Capture the cell that displays the provided text and extract its [X, Y] central coordinate. 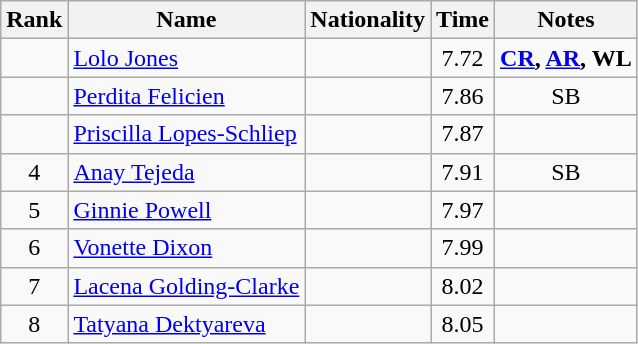
7.91 [463, 172]
Tatyana Dektyareva [186, 324]
7.86 [463, 96]
CR, AR, WL [566, 58]
7.87 [463, 134]
4 [34, 172]
7.72 [463, 58]
5 [34, 210]
8.02 [463, 286]
Nationality [368, 20]
Lolo Jones [186, 58]
Time [463, 20]
Anay Tejeda [186, 172]
Priscilla Lopes-Schliep [186, 134]
Perdita Felicien [186, 96]
Vonette Dixon [186, 248]
Notes [566, 20]
8.05 [463, 324]
Name [186, 20]
6 [34, 248]
8 [34, 324]
7.99 [463, 248]
Rank [34, 20]
7 [34, 286]
Ginnie Powell [186, 210]
Lacena Golding-Clarke [186, 286]
7.97 [463, 210]
